From the cell containing the given text, extract its center point as [X, Y] coordinate. 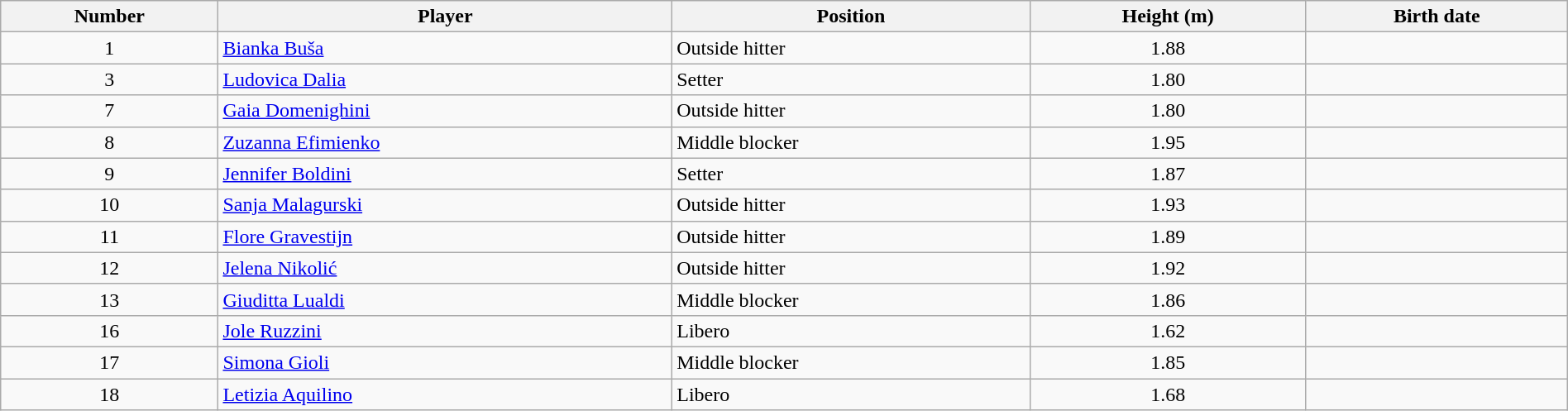
Zuzanna Efimienko [445, 142]
11 [109, 237]
18 [109, 394]
1.86 [1168, 299]
1 [109, 48]
Ludovica Dalia [445, 79]
17 [109, 362]
16 [109, 331]
Letizia Aquilino [445, 394]
9 [109, 174]
Number [109, 17]
1.85 [1168, 362]
Position [851, 17]
1.87 [1168, 174]
Jole Ruzzini [445, 331]
3 [109, 79]
1.62 [1168, 331]
Flore Gravestijn [445, 237]
Birth date [1437, 17]
13 [109, 299]
7 [109, 111]
1.93 [1168, 205]
1.68 [1168, 394]
Simona Gioli [445, 362]
1.95 [1168, 142]
10 [109, 205]
Bianka Buša [445, 48]
1.92 [1168, 268]
Sanja Malagurski [445, 205]
1.89 [1168, 237]
Giuditta Lualdi [445, 299]
Jennifer Boldini [445, 174]
Height (m) [1168, 17]
12 [109, 268]
Gaia Domenighini [445, 111]
Player [445, 17]
Jelena Nikolić [445, 268]
1.88 [1168, 48]
8 [109, 142]
